Capture the cell that displays the provided text and extract its (x, y) central coordinate. 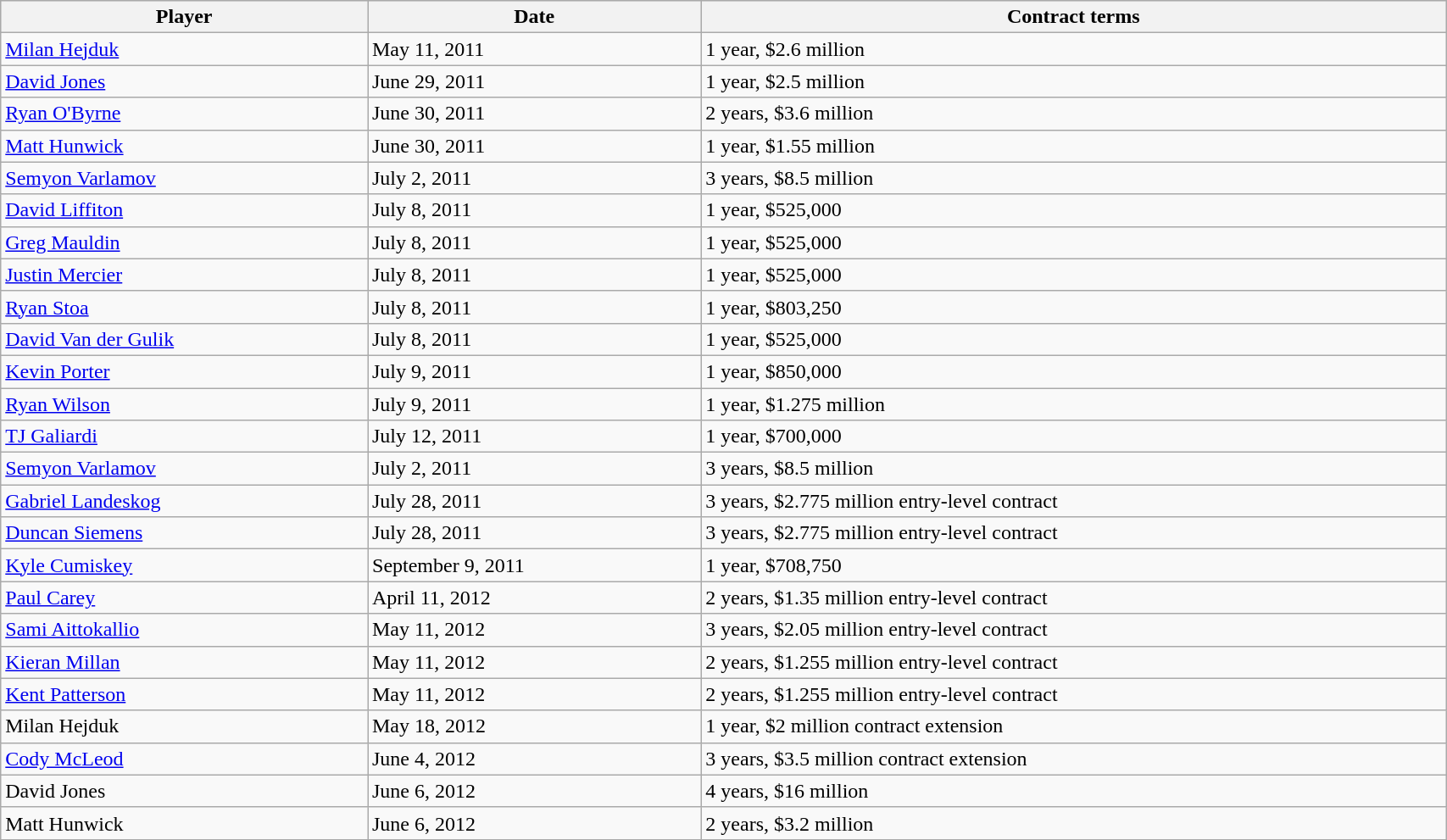
April 11, 2012 (534, 598)
Justin Mercier (185, 275)
1 year, $2.6 million (1073, 49)
2 years, $3.2 million (1073, 823)
July 12, 2011 (534, 437)
TJ Galiardi (185, 437)
June 4, 2012 (534, 759)
Player (185, 17)
1 year, $2 million contract extension (1073, 726)
Sami Aittokallio (185, 630)
Paul Carey (185, 598)
Date (534, 17)
Cody McLeod (185, 759)
Kieran Millan (185, 662)
1 year, $1.275 million (1073, 404)
3 years, $3.5 million contract extension (1073, 759)
Kevin Porter (185, 371)
Ryan O'Byrne (185, 114)
1 year, $700,000 (1073, 437)
David Liffiton (185, 210)
1 year, $850,000 (1073, 371)
Kent Patterson (185, 694)
2 years, $1.35 million entry-level contract (1073, 598)
May 11, 2011 (534, 49)
1 year, $803,250 (1073, 307)
Contract terms (1073, 17)
Kyle Cumiskey (185, 565)
Greg Mauldin (185, 242)
1 year, $2.5 million (1073, 81)
1 year, $1.55 million (1073, 146)
May 18, 2012 (534, 726)
September 9, 2011 (534, 565)
David Van der Gulik (185, 339)
4 years, $16 million (1073, 791)
Ryan Wilson (185, 404)
3 years, $2.05 million entry-level contract (1073, 630)
1 year, $708,750 (1073, 565)
Duncan Siemens (185, 533)
June 29, 2011 (534, 81)
Gabriel Landeskog (185, 501)
2 years, $3.6 million (1073, 114)
Ryan Stoa (185, 307)
